Scan for the cell matching the given text and deliver its [X, Y] coordinate at center. 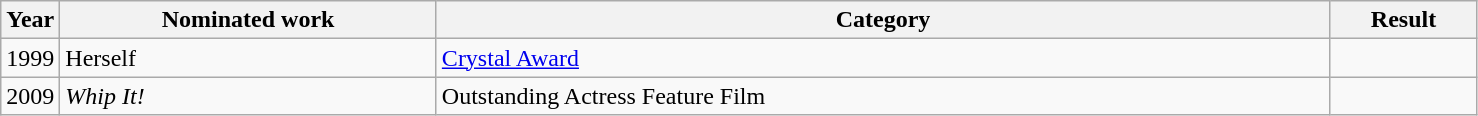
Outstanding Actress Feature Film [882, 96]
1999 [30, 58]
Crystal Award [882, 58]
Herself [248, 58]
Whip It! [248, 96]
Category [882, 20]
2009 [30, 96]
Nominated work [248, 20]
Year [30, 20]
Result [1404, 20]
